Scan for the cell matching the given text and deliver its [X, Y] coordinate at center. 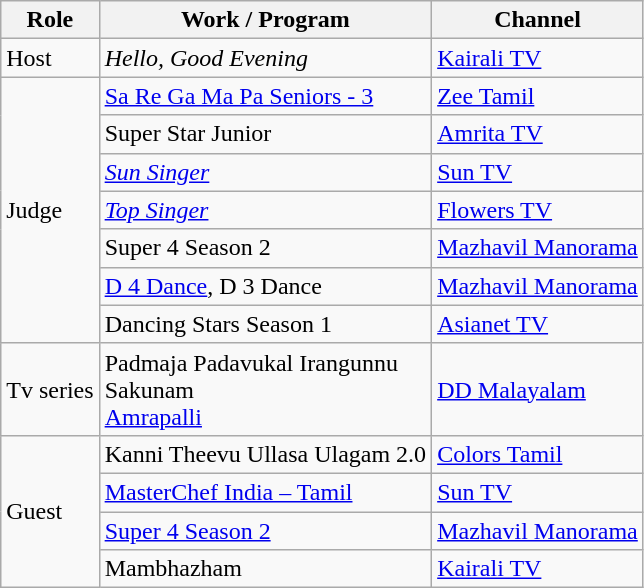
Flowers TV [538, 210]
Judge [50, 210]
Dancing Stars Season 1 [266, 324]
Guest [50, 511]
Mambhazham [266, 569]
Sun Singer [266, 172]
Host [50, 58]
Asianet TV [538, 324]
Super Star Junior [266, 134]
DD Malayalam [538, 389]
Padmaja Padavukal IrangunnuSakunam Amrapalli [266, 389]
MasterChef India – Tamil [266, 492]
Hello, Good Evening [266, 58]
D 4 Dance, D 3 Dance [266, 286]
Top Singer [266, 210]
Kanni Theevu Ullasa Ulagam 2.0 [266, 454]
Work / Program [266, 20]
Colors Tamil [538, 454]
Role [50, 20]
Amrita TV [538, 134]
Sa Re Ga Ma Pa Seniors - 3 [266, 96]
Zee Tamil [538, 96]
Tv series [50, 389]
Channel [538, 20]
